Locate the cell with the specified text and output its (x, y) center coordinate. 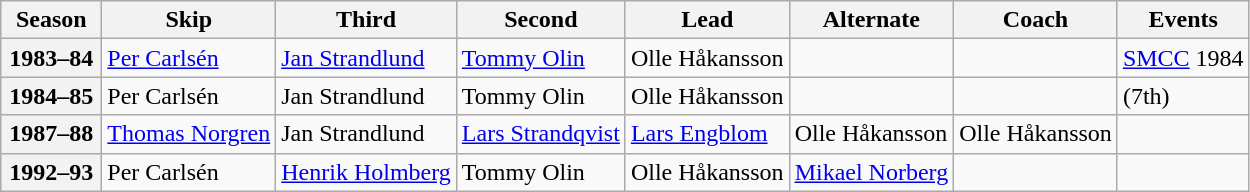
Henrik Holmberg (366, 172)
1992–93 (52, 172)
Lars Engblom (707, 134)
1983–84 (52, 58)
1987–88 (52, 134)
Coach (1036, 20)
Events (1183, 20)
Thomas Norgren (189, 134)
Third (366, 20)
1984–85 (52, 96)
Second (540, 20)
SMCC 1984 (1183, 58)
Lars Strandqvist (540, 134)
Mikael Norberg (872, 172)
Skip (189, 20)
Season (52, 20)
Alternate (872, 20)
(7th) (1183, 96)
Lead (707, 20)
